Find where the given text appears and provide that cell's center as (x, y) coordinate. 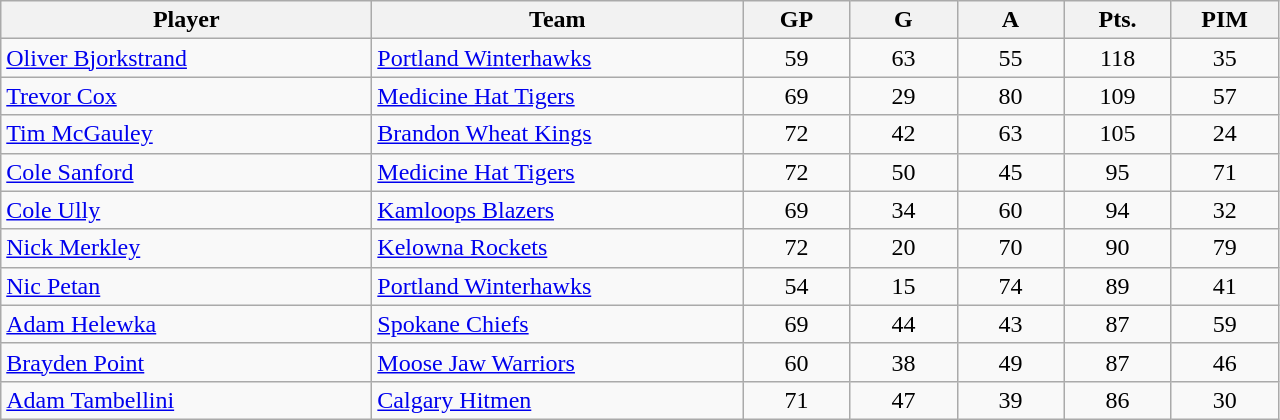
95 (1118, 172)
Kamloops Blazers (558, 210)
24 (1224, 134)
35 (1224, 58)
70 (1010, 248)
44 (904, 324)
Tim McGauley (186, 134)
Kelowna Rockets (558, 248)
47 (904, 400)
Calgary Hitmen (558, 400)
50 (904, 172)
79 (1224, 248)
45 (1010, 172)
89 (1118, 286)
15 (904, 286)
54 (796, 286)
29 (904, 96)
PIM (1224, 20)
Cole Sanford (186, 172)
42 (904, 134)
Moose Jaw Warriors (558, 362)
118 (1118, 58)
57 (1224, 96)
34 (904, 210)
55 (1010, 58)
49 (1010, 362)
Cole Ully (186, 210)
Adam Tambellini (186, 400)
39 (1010, 400)
Brandon Wheat Kings (558, 134)
90 (1118, 248)
Spokane Chiefs (558, 324)
Team (558, 20)
32 (1224, 210)
30 (1224, 400)
Nick Merkley (186, 248)
Pts. (1118, 20)
Adam Helewka (186, 324)
G (904, 20)
Oliver Bjorkstrand (186, 58)
Nic Petan (186, 286)
80 (1010, 96)
74 (1010, 286)
41 (1224, 286)
A (1010, 20)
109 (1118, 96)
GP (796, 20)
105 (1118, 134)
Player (186, 20)
20 (904, 248)
43 (1010, 324)
46 (1224, 362)
Trevor Cox (186, 96)
94 (1118, 210)
86 (1118, 400)
Brayden Point (186, 362)
38 (904, 362)
